Extract the [x, y] coordinate from the center of the cell holding the provided text.  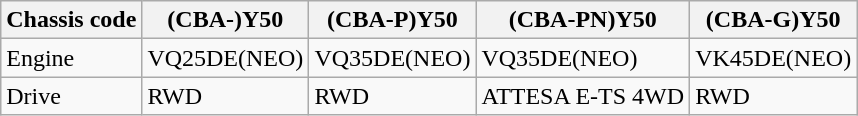
VQ25DE(NEO) [226, 58]
VK45DE(NEO) [774, 58]
Engine [72, 58]
(CBA-P)Y50 [392, 20]
(CBA-G)Y50 [774, 20]
ATTESA E-TS 4WD [583, 96]
(CBA-PN)Y50 [583, 20]
Drive [72, 96]
Chassis code [72, 20]
(CBA-)Y50 [226, 20]
